From the cell containing the given text, extract its center point as [X, Y] coordinate. 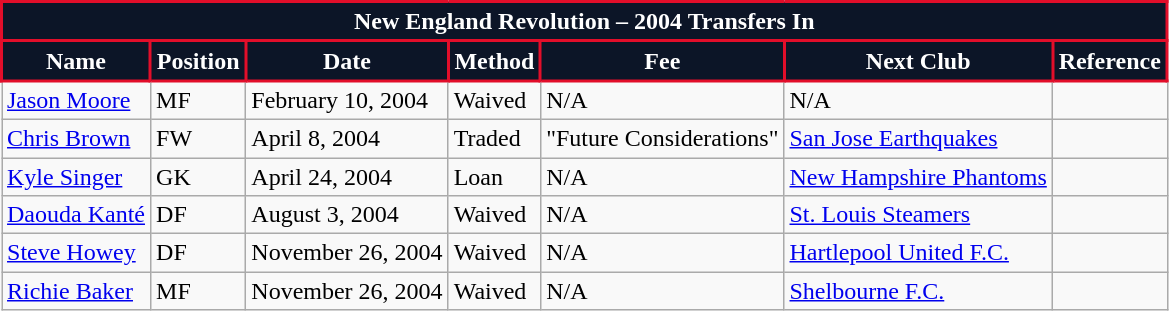
Name [76, 61]
April 24, 2004 [347, 177]
Shelbourne F.C. [918, 291]
Steve Howey [76, 253]
Chris Brown [76, 138]
St. Louis Steamers [918, 215]
Richie Baker [76, 291]
February 10, 2004 [347, 100]
New England Revolution – 2004 Transfers In [585, 22]
August 3, 2004 [347, 215]
Daouda Kanté [76, 215]
Traded [494, 138]
GK [198, 177]
Next Club [918, 61]
Method [494, 61]
April 8, 2004 [347, 138]
Reference [1110, 61]
"Future Considerations" [662, 138]
Position [198, 61]
New Hampshire Phantoms [918, 177]
FW [198, 138]
Jason Moore [76, 100]
San Jose Earthquakes [918, 138]
Kyle Singer [76, 177]
Hartlepool United F.C. [918, 253]
Loan [494, 177]
Date [347, 61]
Fee [662, 61]
